Find where the given text appears and provide that cell's center as [x, y] coordinate. 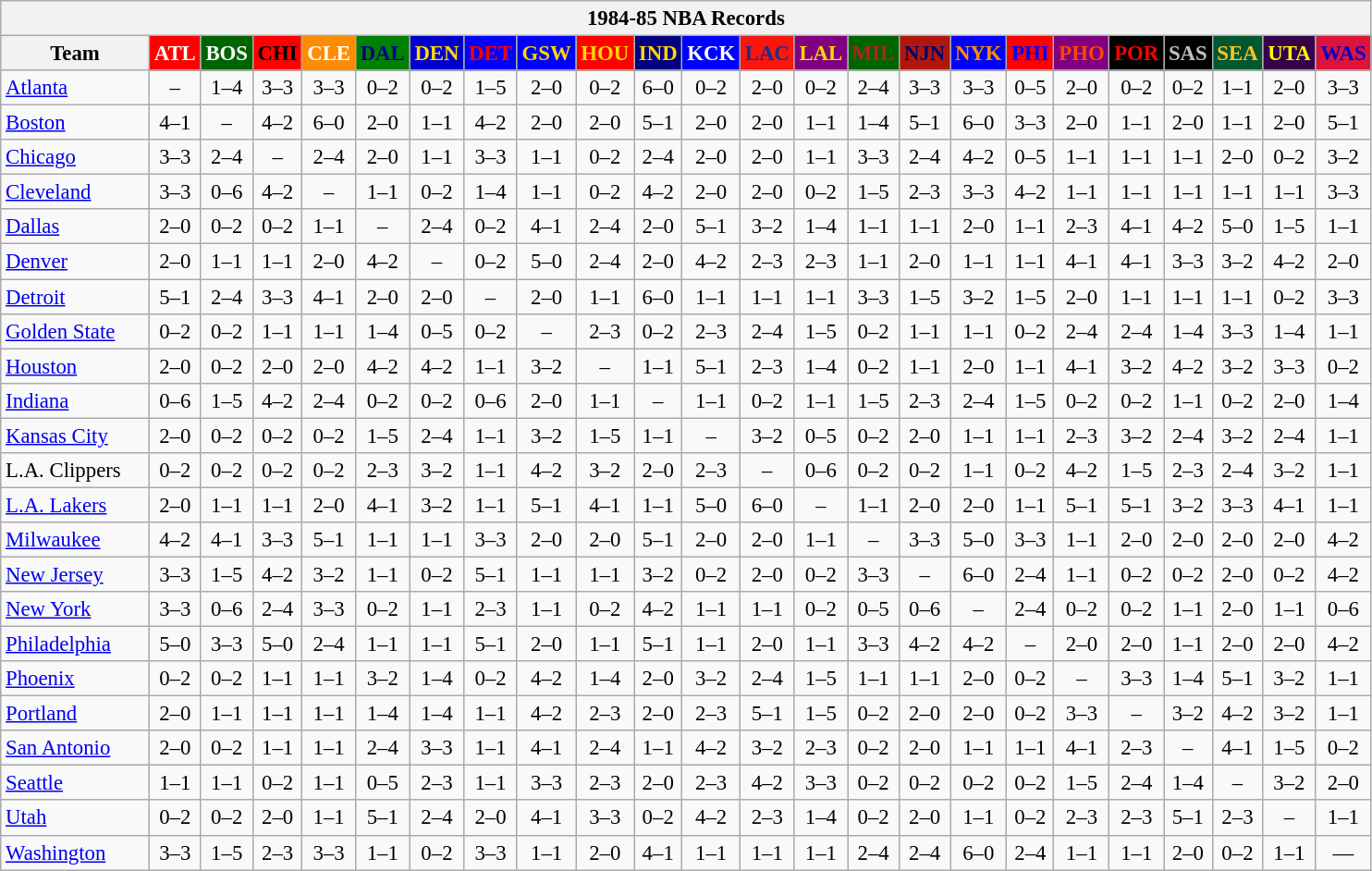
NJN [925, 54]
LAC [767, 54]
DEN [436, 54]
Seattle [76, 783]
Chicago [76, 157]
Indiana [76, 400]
Milwaukee [76, 540]
NYK [978, 54]
SAS [1188, 54]
PHO [1082, 54]
Philadelphia [76, 644]
Houston [76, 366]
— [1343, 853]
POR [1137, 54]
Atlanta [76, 88]
New York [76, 609]
CLE [329, 54]
Detroit [76, 297]
HOU [605, 54]
KCK [712, 54]
Cleveland [76, 192]
L.A. Clippers [76, 471]
New Jersey [76, 574]
San Antonio [76, 748]
Washington [76, 853]
LAL [821, 54]
DAL [383, 54]
CHI [277, 54]
WAS [1343, 54]
L.A. Lakers [76, 505]
SEA [1237, 54]
MIL [874, 54]
Portland [76, 714]
Dallas [76, 227]
Phoenix [76, 679]
1984-85 NBA Records [686, 18]
PHI [1030, 54]
Kansas City [76, 435]
Boston [76, 123]
Utah [76, 818]
Team [76, 54]
Golden State [76, 331]
BOS [227, 54]
UTA [1289, 54]
IND [658, 54]
GSW [546, 54]
DET [490, 54]
ATL [175, 54]
Denver [76, 262]
